Scan for the cell matching the given text and deliver its (x, y) coordinate at center. 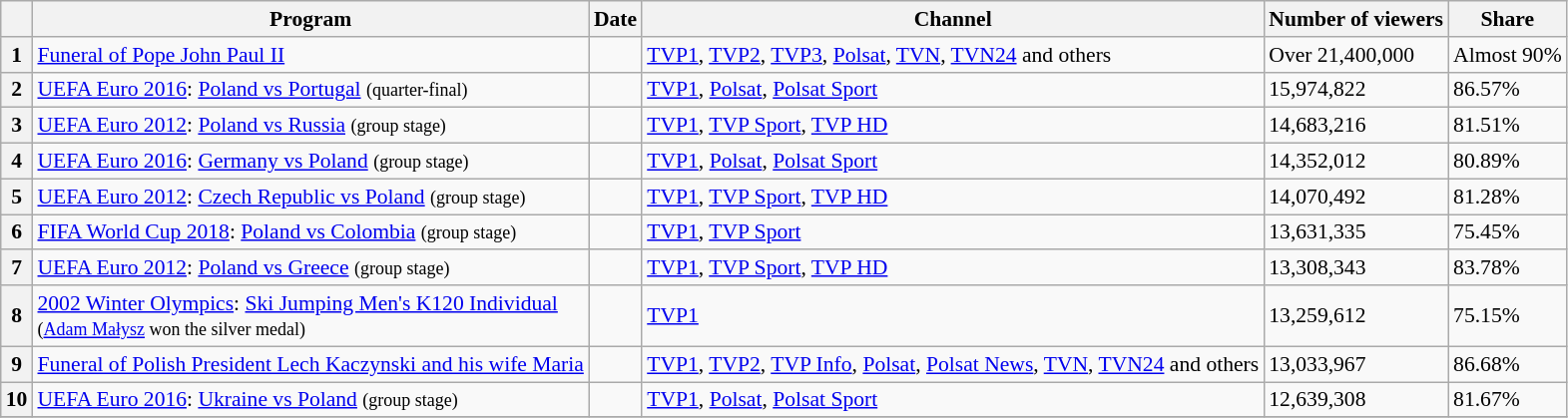
13,033,967 (1355, 364)
75.45% (1507, 232)
13,631,335 (1355, 232)
81.28% (1507, 197)
15,974,822 (1355, 90)
83.78% (1507, 268)
UEFA Euro 2016: Ukraine vs Poland (group stage) (309, 400)
FIFA World Cup 2018: Poland vs Colombia (group stage) (309, 232)
Program (309, 19)
8 (17, 315)
Channel (952, 19)
Almost 90% (1507, 55)
Over 21,400,000 (1355, 55)
81.51% (1507, 126)
14,683,216 (1355, 126)
9 (17, 364)
Number of viewers (1355, 19)
Date (615, 19)
12,639,308 (1355, 400)
14,352,012 (1355, 162)
3 (17, 126)
UEFA Euro 2012: Poland vs Russia (group stage) (309, 126)
75.15% (1507, 315)
4 (17, 162)
14,070,492 (1355, 197)
6 (17, 232)
81.67% (1507, 400)
TVP1, TVP Sport (952, 232)
TVP1, TVP2, TVP3, Polsat, TVN, TVN24 and others (952, 55)
UEFA Euro 2016: Poland vs Portugal (quarter-final) (309, 90)
13,259,612 (1355, 315)
2002 Winter Olympics: Ski Jumping Men's K120 Individual(Adam Małysz won the silver medal) (309, 315)
TVP1 (952, 315)
UEFA Euro 2012: Poland vs Greece (group stage) (309, 268)
1 (17, 55)
Funeral of Polish President Lech Kaczynski and his wife Maria (309, 364)
UEFA Euro 2012: Czech Republic vs Poland (group stage) (309, 197)
Share (1507, 19)
5 (17, 197)
7 (17, 268)
13,308,343 (1355, 268)
86.57% (1507, 90)
TVP1, TVP2, TVP Info, Polsat, Polsat News, TVN, TVN24 and others (952, 364)
10 (17, 400)
86.68% (1507, 364)
80.89% (1507, 162)
Funeral of Pope John Paul II (309, 55)
UEFA Euro 2016: Germany vs Poland (group stage) (309, 162)
2 (17, 90)
